Pinpoint the cell where the given text exists, returning its [x, y] midpoint coordinate. 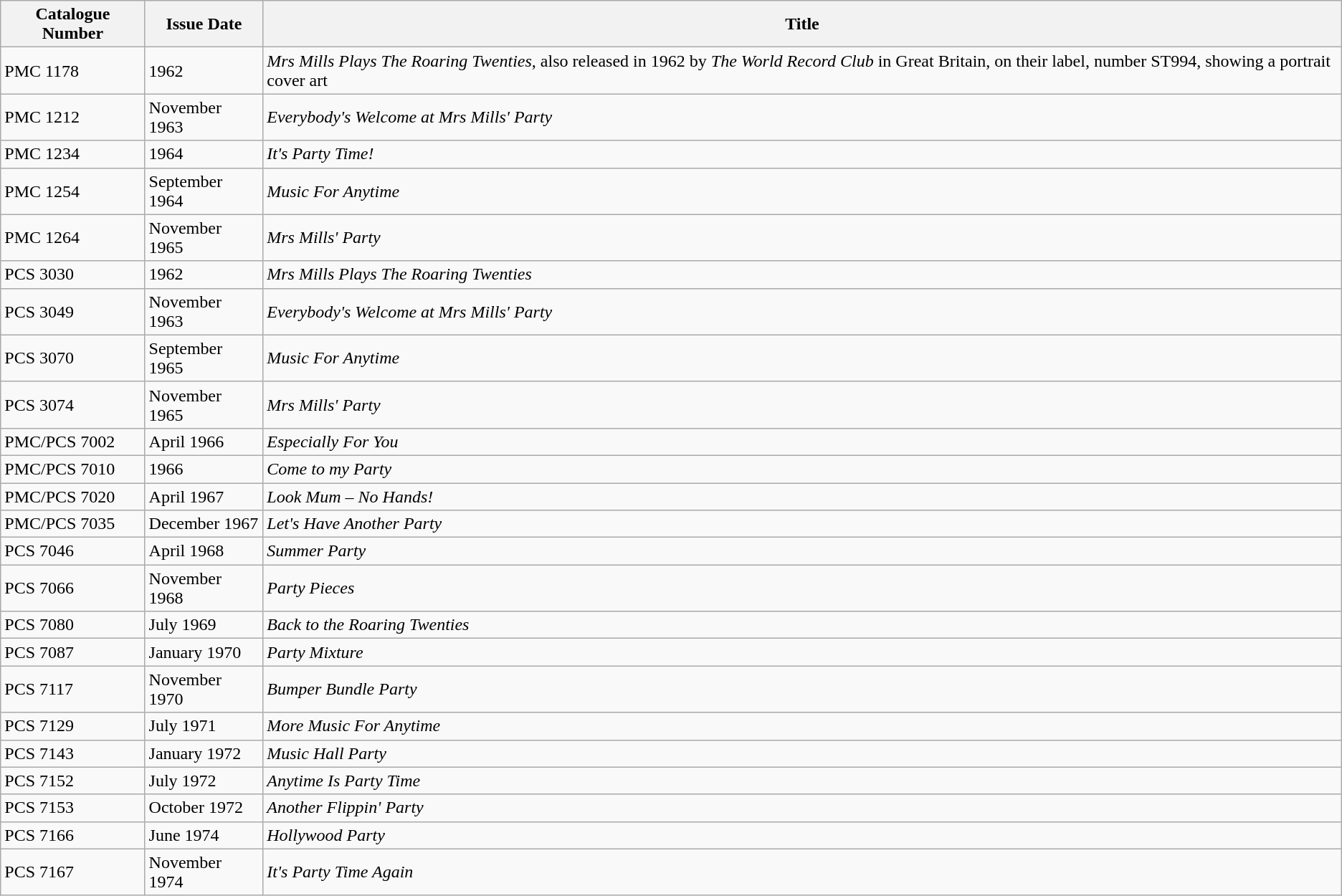
Anytime Is Party Time [802, 781]
Back to the Roaring Twenties [802, 625]
Bumper Bundle Party [802, 690]
June 1974 [204, 835]
Title [802, 24]
1964 [204, 154]
Music Hall Party [802, 753]
PMC/PCS 7010 [73, 469]
PCS 7117 [73, 690]
PMC/PCS 7035 [73, 524]
More Music For Anytime [802, 726]
November 1968 [204, 588]
PCS 7046 [73, 551]
Summer Party [802, 551]
September 1965 [204, 358]
October 1972 [204, 808]
Come to my Party [802, 469]
It's Party Time Again [802, 872]
April 1966 [204, 442]
1966 [204, 469]
PCS 7143 [73, 753]
Another Flippin' Party [802, 808]
April 1967 [204, 497]
PCS 3049 [73, 311]
PMC 1264 [73, 238]
PMC 1212 [73, 118]
Especially For You [802, 442]
November 1974 [204, 872]
PCS 7166 [73, 835]
April 1968 [204, 551]
Let's Have Another Party [802, 524]
January 1970 [204, 652]
PCS 3074 [73, 404]
PCS 7080 [73, 625]
PCS 7153 [73, 808]
September 1964 [204, 191]
PCS 7129 [73, 726]
PMC/PCS 7020 [73, 497]
July 1969 [204, 625]
PCS 3030 [73, 275]
PCS 7066 [73, 588]
Mrs Mills Plays The Roaring Twenties [802, 275]
January 1972 [204, 753]
December 1967 [204, 524]
PCS 7152 [73, 781]
It's Party Time! [802, 154]
July 1972 [204, 781]
PCS 7087 [73, 652]
November 1970 [204, 690]
PMC/PCS 7002 [73, 442]
PMC 1178 [73, 70]
Issue Date [204, 24]
Party Mixture [802, 652]
PCS 3070 [73, 358]
Catalogue Number [73, 24]
PCS 7167 [73, 872]
Hollywood Party [802, 835]
Party Pieces [802, 588]
Look Mum – No Hands! [802, 497]
July 1971 [204, 726]
PMC 1254 [73, 191]
PMC 1234 [73, 154]
